Locate the cell with the specified text and output its (X, Y) center coordinate. 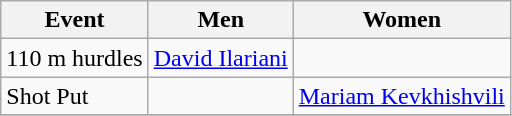
Men (220, 20)
Mariam Kevkhishvili (402, 96)
David Ilariani (220, 58)
Event (74, 20)
110 m hurdles (74, 58)
Women (402, 20)
Shot Put (74, 96)
